Output the (X, Y) coordinate of the center of the cell containing the given text.  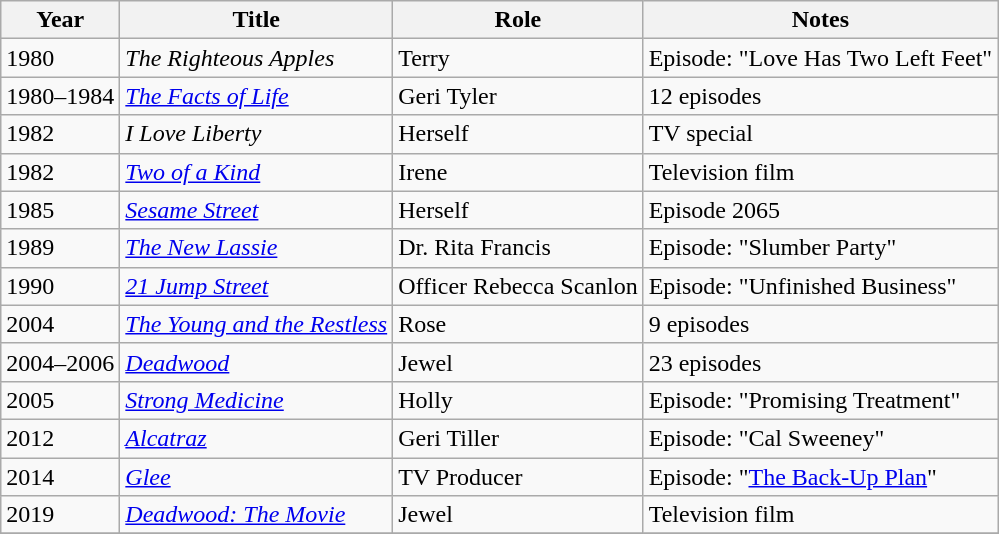
9 episodes (820, 324)
1990 (60, 286)
Episode: "Unfinished Business" (820, 286)
Glee (256, 477)
2019 (60, 515)
Episode 2065 (820, 210)
Episode: "Love Has Two Left Feet" (820, 58)
Role (518, 20)
TV special (820, 134)
2004 (60, 324)
TV Producer (518, 477)
Irene (518, 172)
Alcatraz (256, 438)
2004–2006 (60, 362)
Sesame Street (256, 210)
Geri Tyler (518, 96)
The Facts of Life (256, 96)
I Love Liberty (256, 134)
Episode: "Cal Sweeney" (820, 438)
2012 (60, 438)
Episode: "Slumber Party" (820, 248)
2014 (60, 477)
1989 (60, 248)
Geri Tiller (518, 438)
Notes (820, 20)
Episode: "Promising Treatment" (820, 400)
2005 (60, 400)
Title (256, 20)
Episode: "The Back-Up Plan" (820, 477)
Two of a Kind (256, 172)
Terry (518, 58)
Officer Rebecca Scanlon (518, 286)
1985 (60, 210)
12 episodes (820, 96)
Rose (518, 324)
The New Lassie (256, 248)
1980–1984 (60, 96)
Holly (518, 400)
Year (60, 20)
The Righteous Apples (256, 58)
Strong Medicine (256, 400)
Deadwood: The Movie (256, 515)
Deadwood (256, 362)
21 Jump Street (256, 286)
Dr. Rita Francis (518, 248)
23 episodes (820, 362)
1980 (60, 58)
The Young and the Restless (256, 324)
